Extract the [x, y] coordinate from the center of the cell holding the provided text.  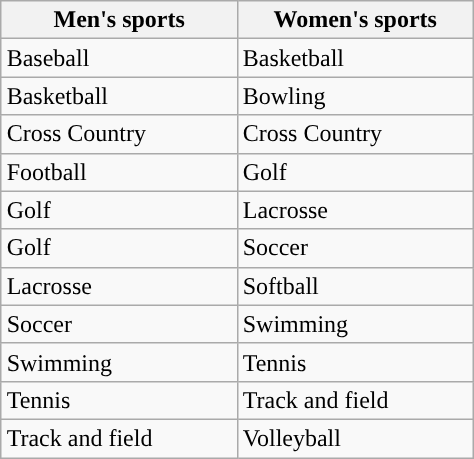
Men's sports [119, 20]
Women's sports [355, 20]
Football [119, 172]
Bowling [355, 96]
Softball [355, 286]
Baseball [119, 58]
Volleyball [355, 438]
